Detect which cell encompasses the target text, then output its [X, Y] center coordinate. 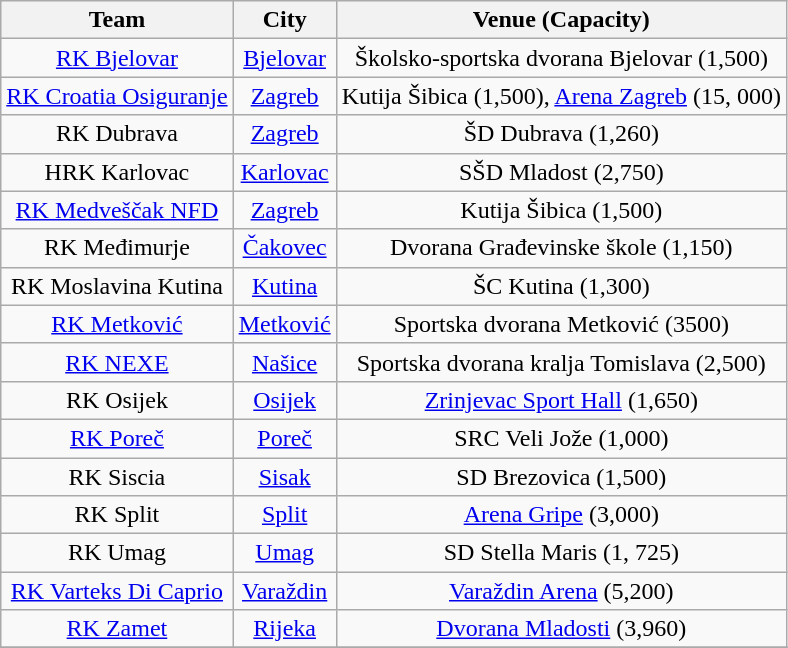
Školsko-sportska dvorana Bjelovar (1,500) [561, 58]
Team [117, 20]
Rijeka [284, 629]
Split [284, 515]
Zrinjevac Sport Hall (1,650) [561, 400]
Sisak [284, 477]
RK Metković [117, 324]
SD Stella Maris (1, 725) [561, 553]
RK Dubrava [117, 134]
RK Croatia Osiguranje [117, 96]
RK Siscia [117, 477]
Kutija Šibica (1,500), Arena Zagreb (15, 000) [561, 96]
RK Varteks Di Caprio [117, 591]
HRK Karlovac [117, 172]
RK Umag [117, 553]
Dvorana Građevinske škole (1,150) [561, 248]
Umag [284, 553]
Kutija Šibica (1,500) [561, 210]
Osijek [284, 400]
Metković [284, 324]
SD Brezovica (1,500) [561, 477]
Čakovec [284, 248]
ŠD Dubrava (1,260) [561, 134]
Sportska dvorana kralja Tomislava (2,500) [561, 362]
RK Bjelovar [117, 58]
ŠC Kutina (1,300) [561, 286]
SŠD Mladost (2,750) [561, 172]
RK Međimurje [117, 248]
Bjelovar [284, 58]
Sportska dvorana Metković (3500) [561, 324]
Varaždin Arena (5,200) [561, 591]
RK Poreč [117, 438]
Kutina [284, 286]
RK NEXE [117, 362]
Venue (Capacity) [561, 20]
Dvorana Mladosti (3,960) [561, 629]
SRC Veli Jože (1,000) [561, 438]
RK Osijek [117, 400]
Našice [284, 362]
Arena Gripe (3,000) [561, 515]
RK Zamet [117, 629]
RK Moslavina Kutina [117, 286]
Varaždin [284, 591]
Poreč [284, 438]
RK Split [117, 515]
Karlovac [284, 172]
RK Medveščak NFD [117, 210]
City [284, 20]
